Scan for the cell matching the given text and deliver its (x, y) coordinate at center. 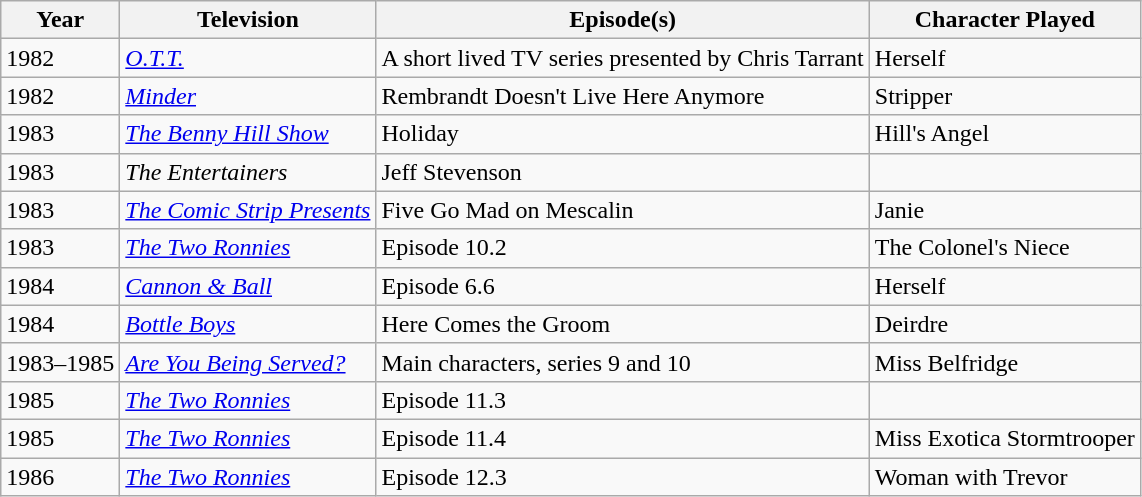
The Entertainers (248, 172)
The Comic Strip Presents (248, 210)
Character Played (1004, 20)
Here Comes the Groom (622, 324)
Jeff Stevenson (622, 172)
Miss Belfridge (1004, 362)
The Benny Hill Show (248, 134)
Television (248, 20)
Hill's Angel (1004, 134)
Episode 11.4 (622, 438)
Woman with Trevor (1004, 477)
The Colonel's Niece (1004, 248)
Episode 11.3 (622, 400)
Five Go Mad on Mescalin (622, 210)
Miss Exotica Stormtrooper (1004, 438)
Minder (248, 96)
Episode(s) (622, 20)
Janie (1004, 210)
Bottle Boys (248, 324)
Cannon & Ball (248, 286)
Episode 6.6 (622, 286)
Rembrandt Doesn't Live Here Anymore (622, 96)
Main characters, series 9 and 10 (622, 362)
Deirdre (1004, 324)
1986 (60, 477)
Episode 10.2 (622, 248)
Stripper (1004, 96)
O.T.T. (248, 58)
Holiday (622, 134)
Are You Being Served? (248, 362)
Episode 12.3 (622, 477)
Year (60, 20)
1983–1985 (60, 362)
A short lived TV series presented by Chris Tarrant (622, 58)
